Find where the given text appears and provide that cell's center as (X, Y) coordinate. 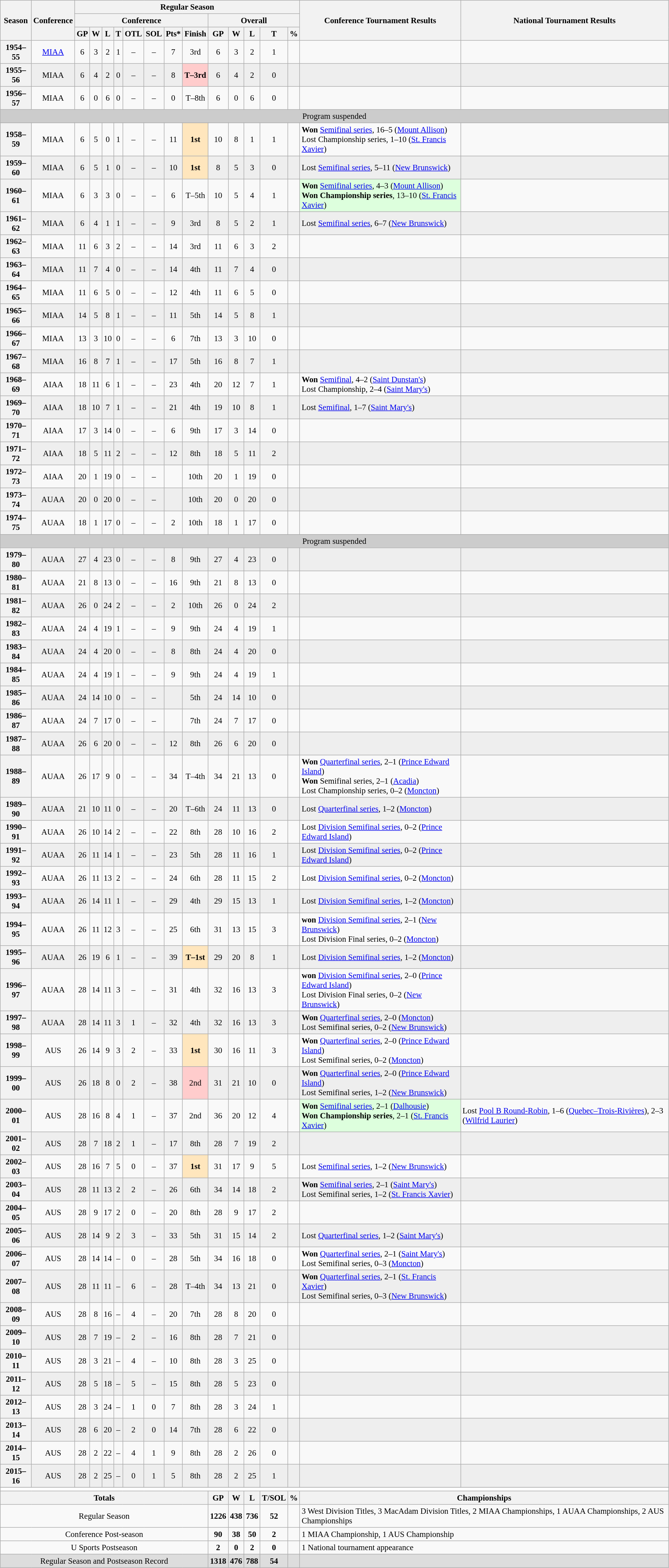
1979–80 (16, 560)
2014–15 (16, 1453)
1961–62 (16, 223)
1962–63 (16, 246)
476 (236, 1561)
Won Quarterfinal series, 2–1 (St. Francis Xavier)Lost Semifinal series, 0–3 (New Brunswick) (381, 1286)
1973–74 (16, 500)
1971–72 (16, 454)
2011–12 (16, 1384)
Lost Semifinal series, 6–7 (New Brunswick) (381, 223)
2012–13 (16, 1407)
1983–84 (16, 652)
U Sports Postseason (104, 1548)
1993–94 (16, 901)
2010–11 (16, 1360)
90 (218, 1534)
54 (274, 1561)
1995–96 (16, 957)
National Tournament Results (564, 21)
1960–61 (16, 195)
36 (218, 1116)
Won Semifinal, 4–2 (Saint Dunstan's)Lost Championship, 2–4 (Saint Mary's) (381, 385)
3 West Division Titles, 3 MacAdam Division Titles, 2 MIAA Championships, 1 AUAA Championships, 2 AUS Championships (484, 1516)
Won Quarterfinal series, 2–0 (Prince Edward Island)Lost Semifinal series, 0–2 (Moncton) (381, 1050)
1994–95 (16, 929)
1996–97 (16, 990)
2002–03 (16, 1166)
788 (252, 1561)
T–8th (195, 98)
2007–08 (16, 1286)
2006–07 (16, 1259)
Won Semifinal series, 2–1 (Dalhousie)Won Championship series, 2–1 (St. Francis Xavier) (381, 1116)
T/SOL (274, 1498)
Lost Pool B Round-Robin, 1–6 (Quebec–Trois-Rivières), 2–3 (Wilfrid Laurier) (564, 1116)
1990–91 (16, 832)
1967–68 (16, 361)
1991–92 (16, 855)
1980–81 (16, 582)
Lost Semifinal series, 1–2 (New Brunswick) (381, 1166)
1984–85 (16, 674)
Totals (104, 1498)
39 (173, 957)
1 MIAA Championship, 1 AUS Championship (484, 1534)
2009–10 (16, 1337)
1974–75 (16, 523)
Won Quarterfinal series, 2–0 (Prince Edward Island)Lost Semifinal series, 1–2 (New Brunswick) (381, 1083)
Won Quarterfinal series, 2–1 (Saint Mary's)Lost Semifinal series, 0–3 (Moncton) (381, 1259)
1954–55 (16, 52)
won Division Semifinal series, 2–1 (New Brunswick)Lost Division Final series, 0–2 (Moncton) (381, 929)
1998–99 (16, 1050)
1 National tournament appearance (484, 1548)
1965–66 (16, 315)
1955–56 (16, 75)
Won Semifinal series, 2–1 (Saint Mary's)Lost Semifinal series, 1–2 (St. Francis Xavier) (381, 1190)
Season (16, 21)
Lost Quarterfinal series, 1–2 (Moncton) (381, 809)
1987–88 (16, 744)
1986–87 (16, 721)
T–1st (195, 957)
1958–59 (16, 140)
Lost Division Semifinal series, 0–2 (Moncton) (381, 878)
T–5th (195, 195)
1956–57 (16, 98)
1963–64 (16, 269)
Conference Tournament Results (381, 21)
2000–01 (16, 1116)
30 (218, 1050)
Won Quarterfinal series, 2–0 (Moncton)Lost Semifinal series, 0–2 (New Brunswick) (381, 1022)
1959–60 (16, 168)
1989–90 (16, 809)
2008–09 (16, 1315)
2001–02 (16, 1143)
1981–82 (16, 605)
1988–89 (16, 777)
Won Quarterfinal series, 2–1 (Prince Edward Island)Won Semifinal series, 2–1 (Acadia)Lost Championship series, 0–2 (Moncton) (381, 777)
52 (274, 1516)
Lost Semifinal, 1–7 (Saint Mary's) (381, 408)
2013–14 (16, 1430)
2005–06 (16, 1235)
1966–67 (16, 338)
1226 (218, 1516)
50 (252, 1534)
Won Semifinal series, 16–5 (Mount Allison)Lost Championship series, 1–10 (St. Francis Xavier) (381, 140)
1970–71 (16, 430)
won Division Semifinal series, 2–0 (Prince Edward Island)Lost Division Final series, 0–2 (New Brunswick) (381, 990)
1964–65 (16, 293)
Overall (254, 21)
1992–93 (16, 878)
2015–16 (16, 1476)
Won Semifinal series, 4–3 (Mount Allison)Won Championship series, 13–10 (St. Francis Xavier) (381, 195)
1985–86 (16, 697)
SOL (154, 34)
Lost Semifinal series, 5–11 (New Brunswick) (381, 168)
OTL (134, 34)
1969–70 (16, 408)
1997–98 (16, 1022)
1972–73 (16, 477)
1318 (218, 1561)
T–3rd (195, 75)
Conference Post-season (104, 1534)
Lost Quarterfinal series, 1–2 (Saint Mary's) (381, 1235)
1982–83 (16, 629)
T–6th (195, 809)
736 (252, 1516)
2004–05 (16, 1213)
1968–69 (16, 385)
Finish (195, 34)
Regular Season and Postseason Record (104, 1561)
1999–00 (16, 1083)
Pts* (173, 34)
438 (236, 1516)
2003–04 (16, 1190)
Championships (484, 1498)
